Extract the (x, y) coordinate from the center of the cell holding the provided text.  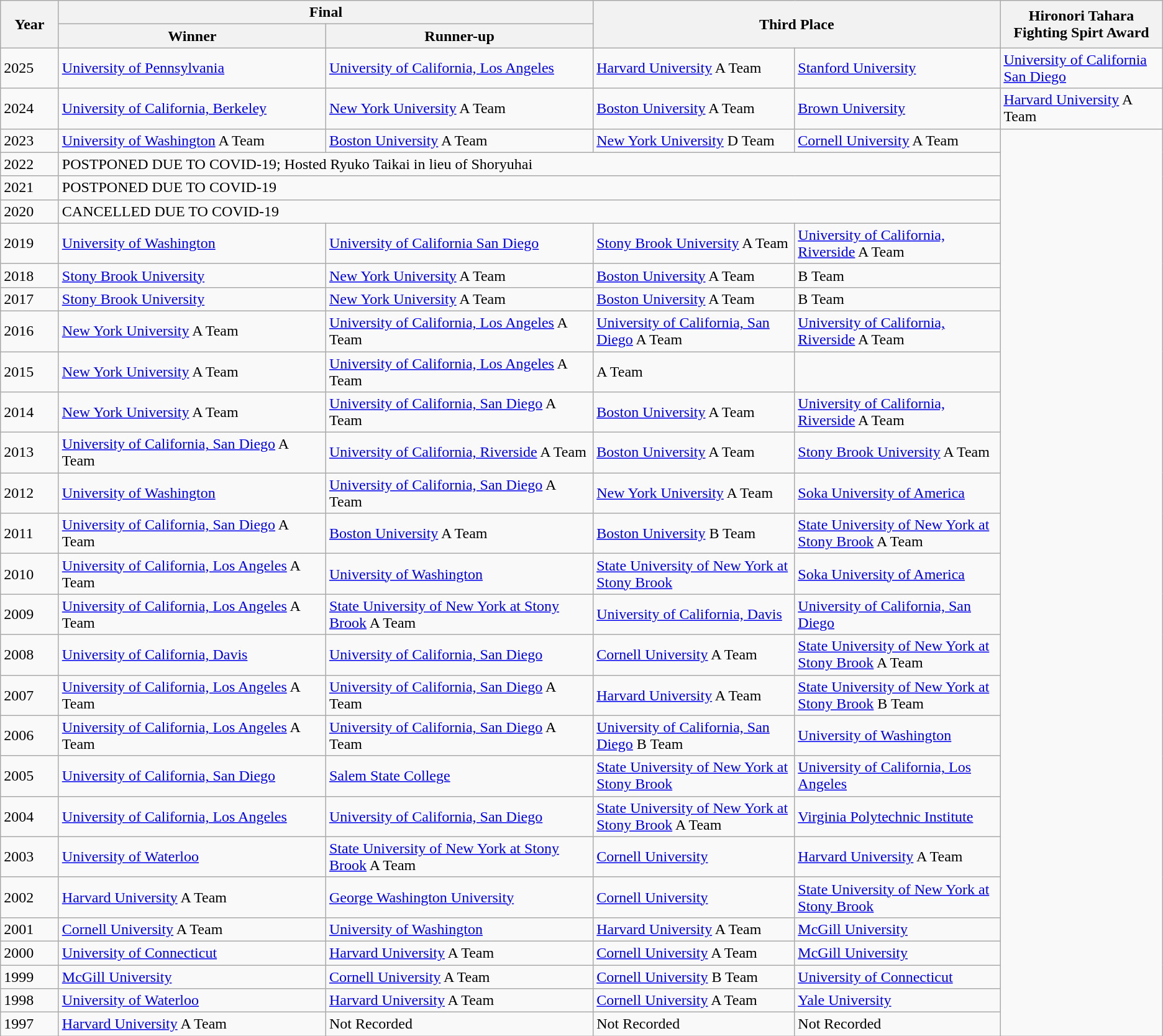
2015 (30, 372)
Stanford University (897, 68)
2009 (30, 614)
2025 (30, 68)
2013 (30, 452)
2010 (30, 574)
Brown University (897, 108)
Hironori Tahara Fighting Spirt Award (1081, 24)
University of Pennsylvania (192, 68)
2002 (30, 897)
2000 (30, 953)
2019 (30, 244)
2001 (30, 929)
2024 (30, 108)
2022 (30, 164)
1997 (30, 1024)
University of California, San Diego B Team (694, 736)
1998 (30, 1001)
George Washington University (459, 897)
1999 (30, 976)
University of California, Berkeley (192, 108)
Virginia Polytechnic Institute (897, 817)
2018 (30, 275)
2014 (30, 413)
2006 (30, 736)
POSTPONED DUE TO COVID-19 (529, 188)
Boston University B Team (694, 533)
Salem State College (459, 776)
2017 (30, 299)
New York University D Team (694, 140)
2011 (30, 533)
2003 (30, 856)
2023 (30, 140)
Final (326, 12)
University of Washington A Team (192, 140)
2005 (30, 776)
2008 (30, 655)
Runner-up (459, 36)
2007 (30, 695)
2016 (30, 331)
2012 (30, 493)
2004 (30, 817)
A Team (694, 372)
Winner (192, 36)
Third Place (796, 24)
2020 (30, 211)
State University of New York at Stony Brook B Team (897, 695)
Yale University (897, 1001)
Year (30, 24)
POSTPONED DUE TO COVID-19; Hosted Ryuko Taikai in lieu of Shoryuhai (529, 164)
2021 (30, 188)
CANCELLED DUE TO COVID-19 (529, 211)
Cornell University B Team (694, 976)
